Pinpoint the cell where the given text exists, returning its [x, y] midpoint coordinate. 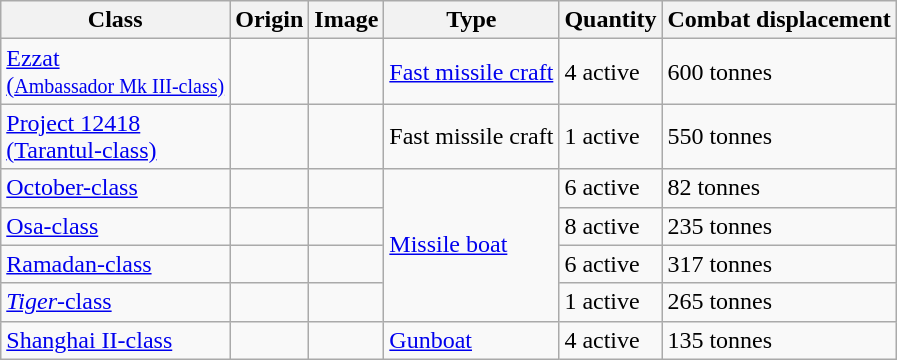
82 tonnes [779, 188]
Osa-class [116, 226]
Shanghai II-class [116, 340]
Ramadan-class [116, 264]
600 tonnes [779, 72]
235 tonnes [779, 226]
Gunboat [472, 340]
317 tonnes [779, 264]
Quantity [610, 20]
Ezzat(Ambassador Mk III-class) [116, 72]
Project 12418(Tarantul-class) [116, 136]
8 active [610, 226]
Combat displacement [779, 20]
Image [346, 20]
Missile boat [472, 245]
265 tonnes [779, 302]
Origin [270, 20]
550 tonnes [779, 136]
135 tonnes [779, 340]
Class [116, 20]
Tiger-class [116, 302]
Type [472, 20]
October-class [116, 188]
